Capture the cell that displays the provided text and extract its (x, y) central coordinate. 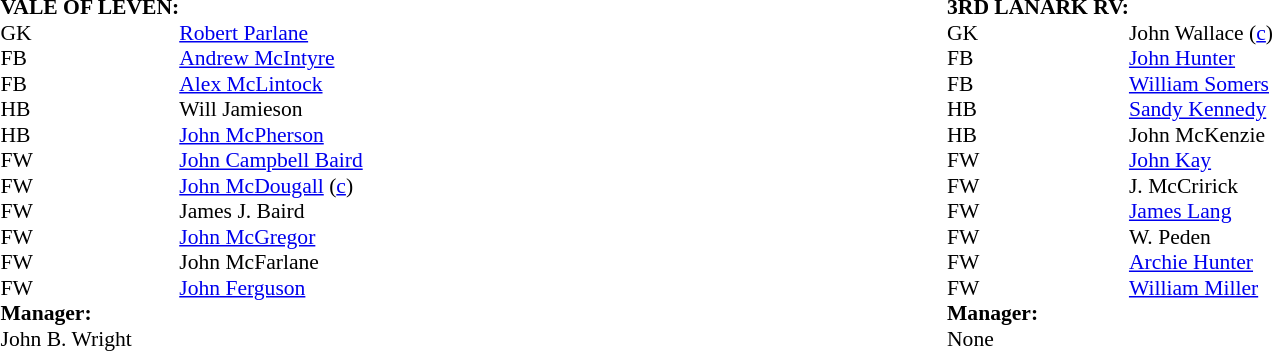
Alex McLintock (270, 84)
John McDougall (c) (270, 186)
John McPherson (270, 135)
Robert Parlane (270, 33)
James J. Baird (270, 211)
John Campbell Baird (270, 161)
Andrew McIntyre (270, 59)
John McGregor (270, 237)
John Ferguson (270, 288)
Will Jamieson (270, 109)
John McFarlane (270, 263)
